Identify which cell holds the provided text, then report its (x, y) central coordinate. 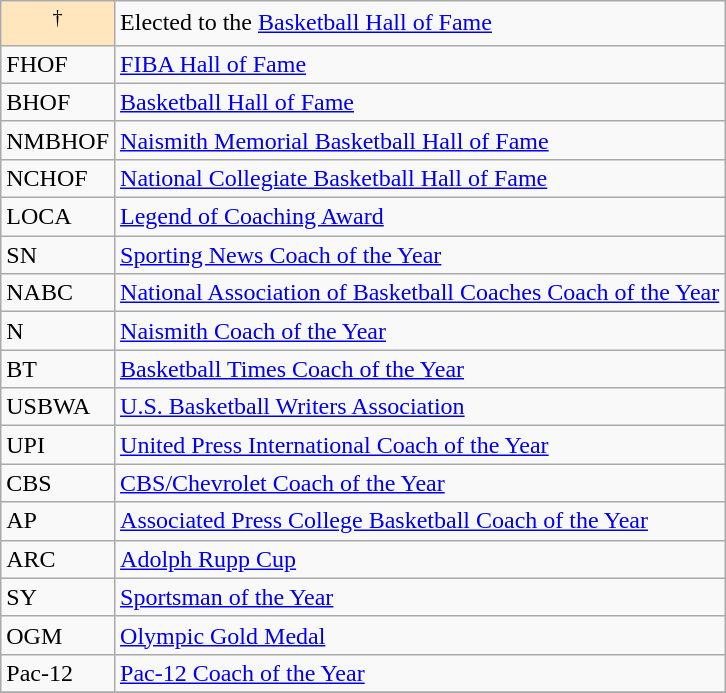
National Collegiate Basketball Hall of Fame (420, 178)
Naismith Coach of the Year (420, 331)
Adolph Rupp Cup (420, 559)
LOCA (58, 217)
Legend of Coaching Award (420, 217)
CBS/Chevrolet Coach of the Year (420, 483)
NABC (58, 293)
U.S. Basketball Writers Association (420, 407)
United Press International Coach of the Year (420, 445)
N (58, 331)
CBS (58, 483)
Associated Press College Basketball Coach of the Year (420, 521)
OGM (58, 635)
BHOF (58, 102)
Pac-12 (58, 673)
† (58, 24)
USBWA (58, 407)
NCHOF (58, 178)
NMBHOF (58, 140)
BT (58, 369)
UPI (58, 445)
Olympic Gold Medal (420, 635)
National Association of Basketball Coaches Coach of the Year (420, 293)
Naismith Memorial Basketball Hall of Fame (420, 140)
Sporting News Coach of the Year (420, 255)
AP (58, 521)
ARC (58, 559)
FHOF (58, 64)
Basketball Times Coach of the Year (420, 369)
SN (58, 255)
SY (58, 597)
Elected to the Basketball Hall of Fame (420, 24)
Basketball Hall of Fame (420, 102)
FIBA Hall of Fame (420, 64)
Pac-12 Coach of the Year (420, 673)
Sportsman of the Year (420, 597)
